Extract the [x, y] coordinate from the center of the cell holding the provided text.  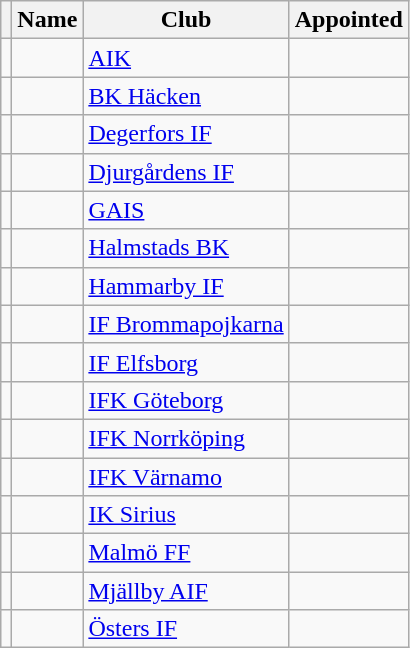
AIK [186, 58]
Degerfors IF [186, 134]
IF Elfsborg [186, 362]
Halmstads BK [186, 248]
Malmö FF [186, 553]
IFK Norrköping [186, 438]
Mjällby AIF [186, 591]
IFK Göteborg [186, 400]
IK Sirius [186, 515]
BK Häcken [186, 96]
Östers IF [186, 629]
Name [48, 20]
Hammarby IF [186, 286]
IFK Värnamo [186, 477]
Djurgårdens IF [186, 172]
IF Brommapojkarna [186, 324]
Appointed [348, 20]
Club [186, 20]
GAIS [186, 210]
